Provide the (x, y) coordinate of the cell's center where the given text is located.  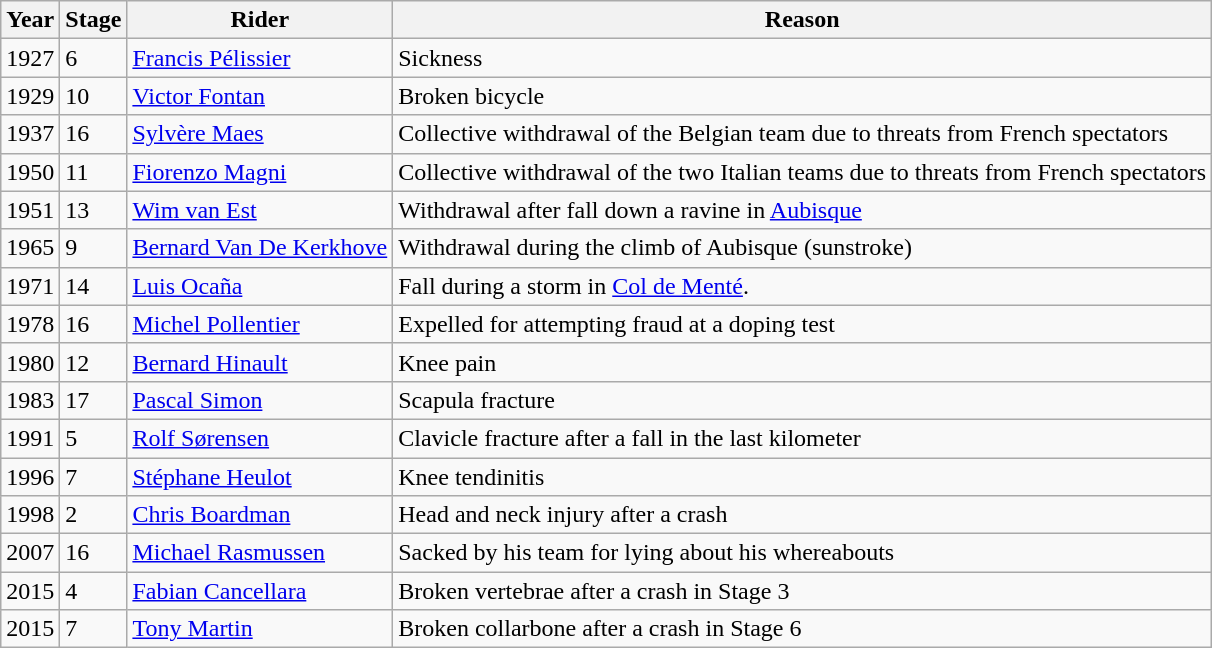
Rolf Sørensen (260, 438)
Pascal Simon (260, 400)
1929 (30, 96)
Expelled for attempting fraud at a doping test (802, 324)
Luis Ocaña (260, 286)
Fall during a storm in Col de Menté. (802, 286)
1937 (30, 134)
Fiorenzo Magni (260, 172)
1980 (30, 362)
Sacked by his team for lying about his whereabouts (802, 553)
Tony Martin (260, 629)
5 (94, 438)
1951 (30, 210)
Collective withdrawal of the two Italian teams due to threats from French spectators (802, 172)
12 (94, 362)
Sylvère Maes (260, 134)
2007 (30, 553)
Knee tendinitis (802, 477)
1998 (30, 515)
Year (30, 20)
Stage (94, 20)
14 (94, 286)
Clavicle fracture after a fall in the last kilometer (802, 438)
10 (94, 96)
1971 (30, 286)
Head and neck injury after a crash (802, 515)
1965 (30, 248)
17 (94, 400)
6 (94, 58)
1983 (30, 400)
1927 (30, 58)
Broken collarbone after a crash in Stage 6 (802, 629)
Sickness (802, 58)
Reason (802, 20)
Rider (260, 20)
1950 (30, 172)
Francis Pélissier (260, 58)
11 (94, 172)
Fabian Cancellara (260, 591)
2 (94, 515)
Stéphane Heulot (260, 477)
1978 (30, 324)
Bernard Hinault (260, 362)
Michael Rasmussen (260, 553)
9 (94, 248)
13 (94, 210)
Michel Pollentier (260, 324)
4 (94, 591)
Bernard Van De Kerkhove (260, 248)
Chris Boardman (260, 515)
Wim van Est (260, 210)
Victor Fontan (260, 96)
Collective withdrawal of the Belgian team due to threats from French spectators (802, 134)
Broken vertebrae after a crash in Stage 3 (802, 591)
1991 (30, 438)
Broken bicycle (802, 96)
Scapula fracture (802, 400)
Knee pain (802, 362)
Withdrawal after fall down a ravine in Aubisque (802, 210)
1996 (30, 477)
Withdrawal during the climb of Aubisque (sunstroke) (802, 248)
